Identify which cell holds the provided text, then report its [X, Y] central coordinate. 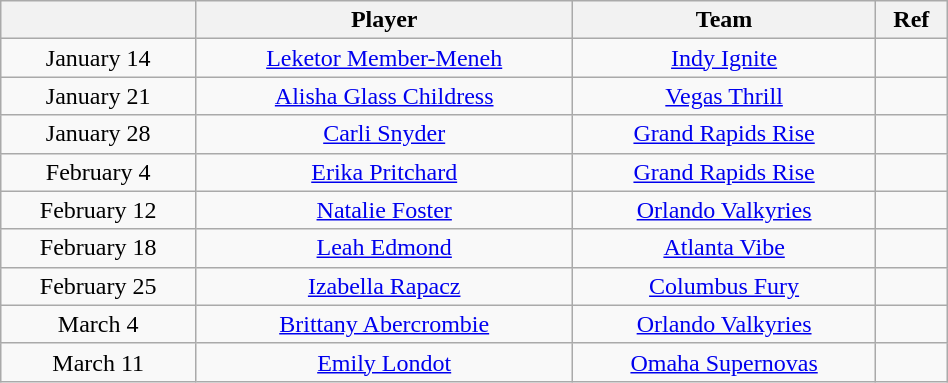
February 12 [98, 210]
Emily Londot [384, 362]
January 14 [98, 58]
Leketor Member-Meneh [384, 58]
Columbus Fury [724, 286]
Ref [911, 20]
Carli Snyder [384, 134]
Erika Pritchard [384, 172]
February 4 [98, 172]
March 4 [98, 324]
February 25 [98, 286]
Atlanta Vibe [724, 248]
Leah Edmond [384, 248]
Omaha Supernovas [724, 362]
Alisha Glass Childress [384, 96]
Team [724, 20]
January 21 [98, 96]
March 11 [98, 362]
Player [384, 20]
Vegas Thrill [724, 96]
Natalie Foster [384, 210]
January 28 [98, 134]
February 18 [98, 248]
Izabella Rapacz [384, 286]
Indy Ignite [724, 58]
Brittany Abercrombie [384, 324]
